Capture the cell that displays the provided text and extract its (x, y) central coordinate. 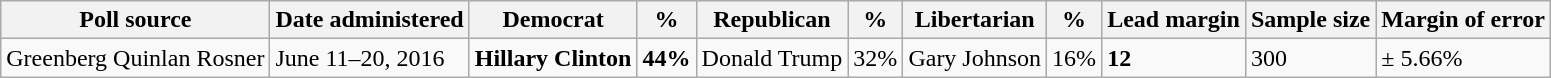
June 11–20, 2016 (370, 58)
Libertarian (975, 20)
12 (1174, 58)
32% (876, 58)
Greenberg Quinlan Rosner (136, 58)
Hillary Clinton (553, 58)
44% (666, 58)
Republican (772, 20)
Lead margin (1174, 20)
Gary Johnson (975, 58)
Date administered (370, 20)
Poll source (136, 20)
Margin of error (1464, 20)
± 5.66% (1464, 58)
300 (1310, 58)
Democrat (553, 20)
Donald Trump (772, 58)
Sample size (1310, 20)
16% (1074, 58)
